Locate the cell with the specified text and output its [x, y] center coordinate. 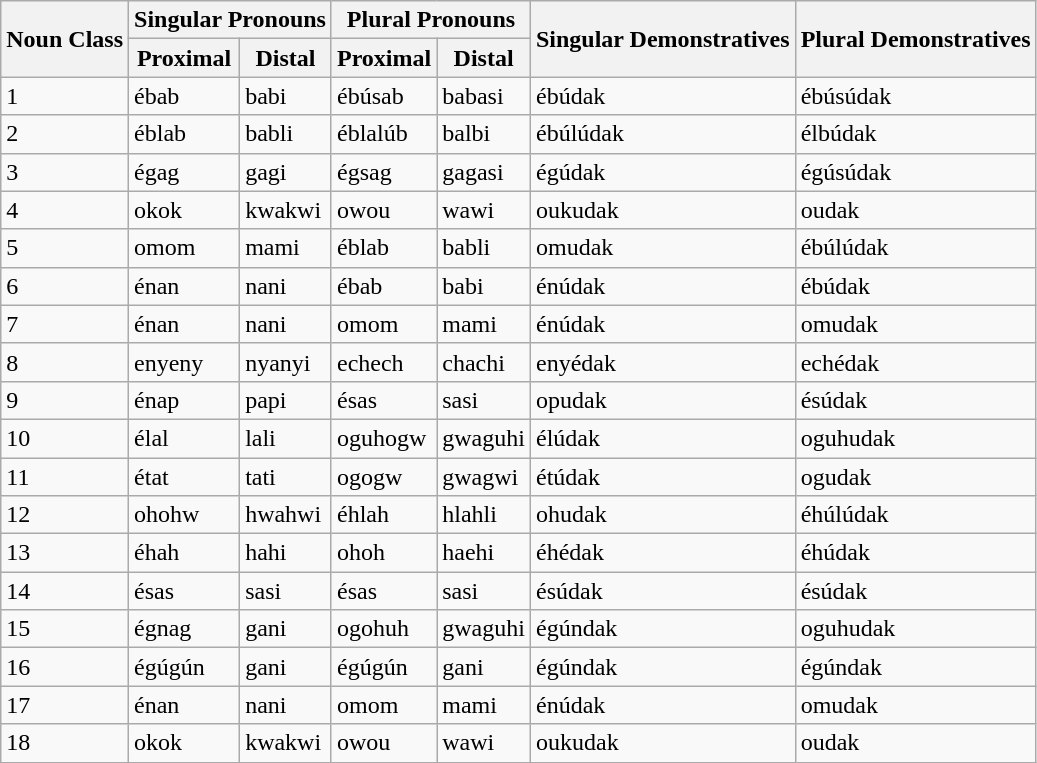
ébúsab [384, 96]
énap [184, 400]
tati [286, 477]
balbi [484, 134]
hahi [286, 553]
hlahli [484, 515]
Singular Demonstratives [662, 39]
7 [65, 324]
8 [65, 362]
1 [65, 96]
égag [184, 172]
10 [65, 438]
11 [65, 477]
14 [65, 591]
élal [184, 438]
opudak [662, 400]
ohudak [662, 515]
16 [65, 667]
ébúsúdak [916, 96]
babasi [484, 96]
éhlah [384, 515]
éblalúb [384, 134]
étúdak [662, 477]
Noun Class [65, 39]
état [184, 477]
2 [65, 134]
6 [65, 286]
enyeny [184, 362]
ohoh [384, 553]
18 [65, 743]
ogogw [384, 477]
echech [384, 362]
ohohw [184, 515]
9 [65, 400]
éhúdak [916, 553]
enyédak [662, 362]
Singular Pronouns [230, 20]
papi [286, 400]
ogohuh [384, 629]
gagasi [484, 172]
éhúlúdak [916, 515]
nyanyi [286, 362]
Plural Demonstratives [916, 39]
4 [65, 210]
chachi [484, 362]
3 [65, 172]
éhah [184, 553]
haehi [484, 553]
5 [65, 248]
12 [65, 515]
oguhogw [384, 438]
echédak [916, 362]
ogudak [916, 477]
gwagwi [484, 477]
Plural Pronouns [430, 20]
égsag [384, 172]
égúdak [662, 172]
élúdak [662, 438]
égúsúdak [916, 172]
élbúdak [916, 134]
15 [65, 629]
hwahwi [286, 515]
gagi [286, 172]
13 [65, 553]
égnag [184, 629]
lali [286, 438]
éhédak [662, 553]
17 [65, 705]
